Provide the [x, y] coordinate of the cell's center where the given text is located.  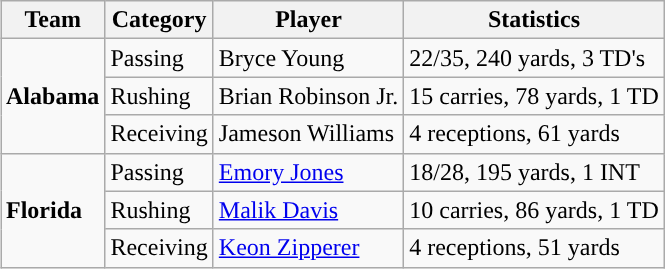
Florida [52, 210]
Player [308, 20]
4 receptions, 61 yards [534, 134]
Keon Zipperer [308, 248]
18/28, 195 yards, 1 INT [534, 172]
Brian Robinson Jr. [308, 96]
Category [159, 20]
Alabama [52, 96]
Team [52, 20]
10 carries, 86 yards, 1 TD [534, 210]
Bryce Young [308, 58]
22/35, 240 yards, 3 TD's [534, 58]
15 carries, 78 yards, 1 TD [534, 96]
Jameson Williams [308, 134]
Malik Davis [308, 210]
Emory Jones [308, 172]
4 receptions, 51 yards [534, 248]
Statistics [534, 20]
